Provide the [X, Y] coordinate of the cell's center where the given text is located.  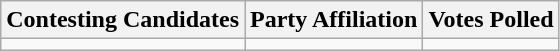
Party Affiliation [334, 20]
Contesting Candidates [123, 20]
Votes Polled [491, 20]
